Pinpoint the cell where the given text exists, returning its [x, y] midpoint coordinate. 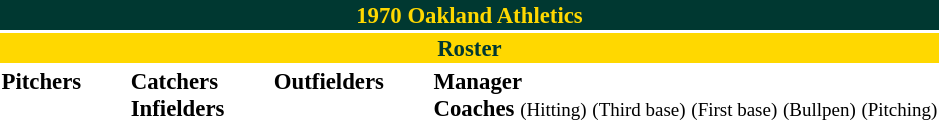
Roster [470, 48]
1970 Oakland Athletics [470, 15]
